Return the [X, Y] coordinate for the center point of the cell that contains the specified text.  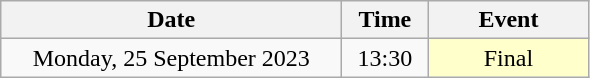
13:30 [385, 58]
Monday, 25 September 2023 [172, 58]
Time [385, 20]
Date [172, 20]
Final [508, 58]
Event [508, 20]
